Return the (X, Y) coordinate for the center point of the cell that contains the specified text.  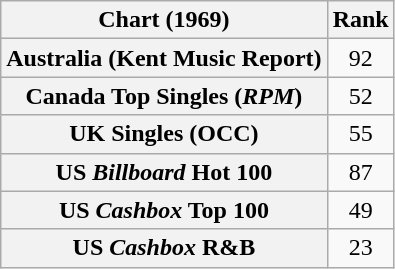
92 (360, 58)
49 (360, 210)
Australia (Kent Music Report) (164, 58)
Canada Top Singles (RPM) (164, 96)
52 (360, 96)
Chart (1969) (164, 20)
UK Singles (OCC) (164, 134)
US Cashbox R&B (164, 248)
US Billboard Hot 100 (164, 172)
87 (360, 172)
23 (360, 248)
55 (360, 134)
US Cashbox Top 100 (164, 210)
Rank (360, 20)
